Determine the (x, y) coordinate at the center of the cell enclosing the given text.  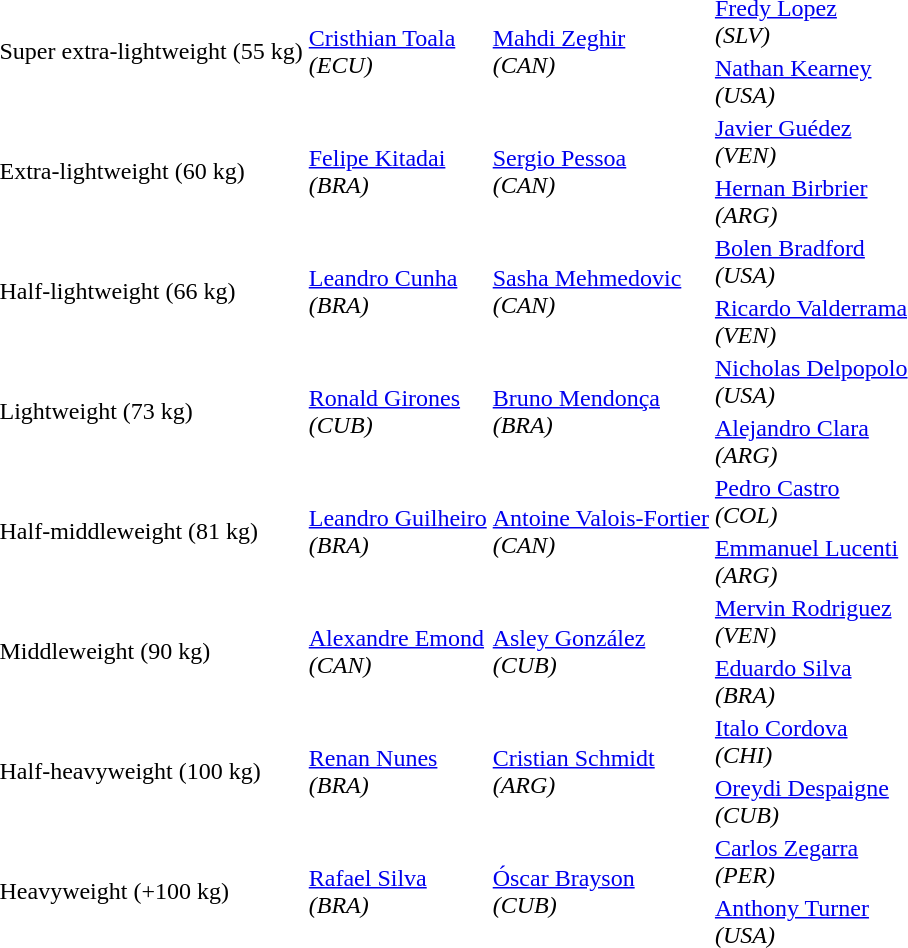
Antoine Valois-Fortier (CAN) (600, 532)
Alexandre Emond (CAN) (398, 652)
Sergio Pessoa (CAN) (600, 172)
Ronald Girones (CUB) (398, 412)
Felipe Kitadai (BRA) (398, 172)
Renan Nunes (BRA) (398, 772)
Leandro Guilheiro (BRA) (398, 532)
Cristian Schmidt (ARG) (600, 772)
Asley González (CUB) (600, 652)
Bruno Mendonça (BRA) (600, 412)
Sasha Mehmedovic (CAN) (600, 292)
Leandro Cunha (BRA) (398, 292)
